Provide the (x, y) coordinate of the cell's center where the given text is located.  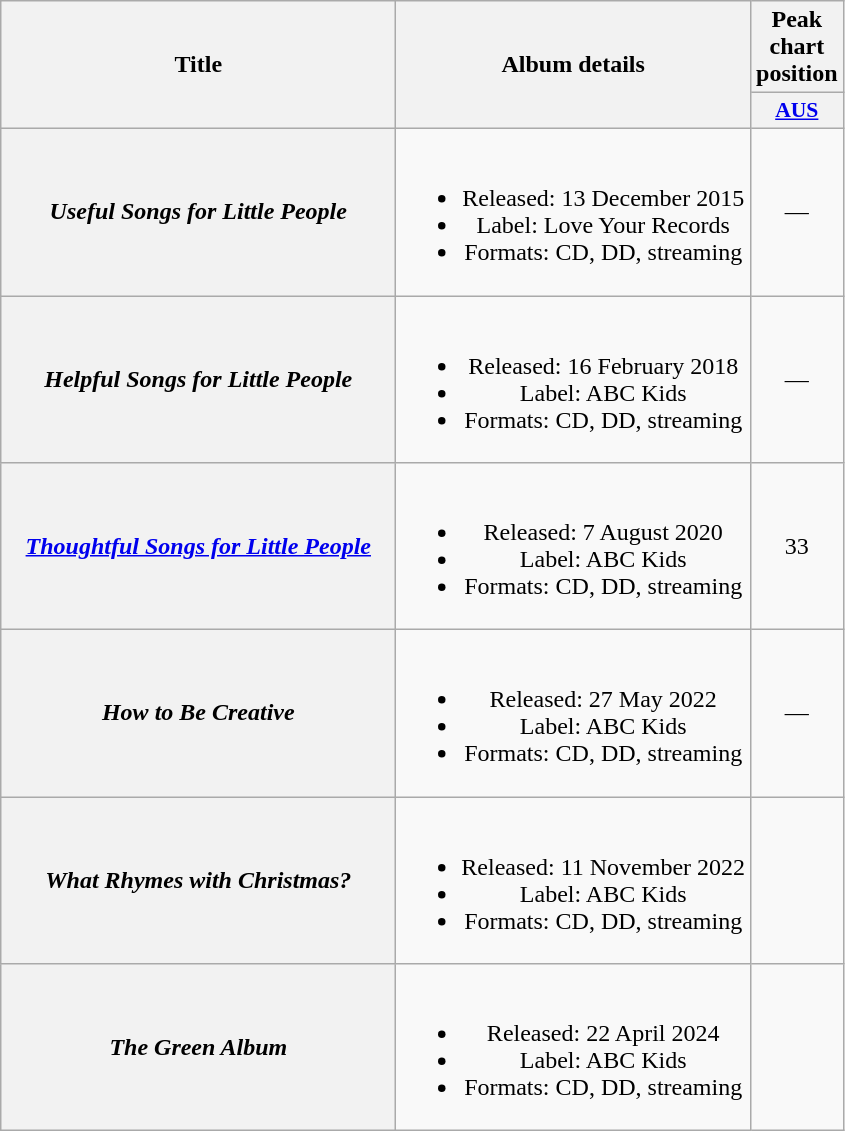
Thoughtful Songs for Little People (198, 546)
Peakchartposition (797, 47)
Released: 11 November 2022Label: ABC KidsFormats: CD, DD, streaming (574, 880)
Title (198, 65)
How to Be Creative (198, 714)
Album details (574, 65)
Released: 7 August 2020Label: ABC KidsFormats: CD, DD, streaming (574, 546)
Released: 27 May 2022Label: ABC KidsFormats: CD, DD, streaming (574, 714)
AUS (797, 111)
Released: 16 February 2018Label: ABC KidsFormats: CD, DD, streaming (574, 380)
33 (797, 546)
Released: 13 December 2015Label: Love Your RecordsFormats: CD, DD, streaming (574, 212)
Useful Songs for Little People (198, 212)
The Green Album (198, 1048)
What Rhymes with Christmas? (198, 880)
Helpful Songs for Little People (198, 380)
Released: 22 April 2024Label: ABC KidsFormats: CD, DD, streaming (574, 1048)
